From the cell containing the given text, extract its center point as (X, Y) coordinate. 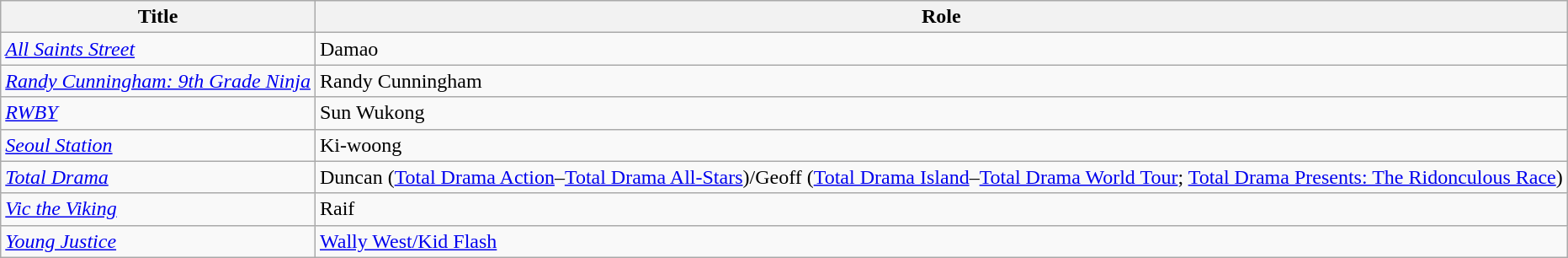
Ki-woong (941, 145)
Seoul Station (158, 145)
Role (941, 17)
Vic the Viking (158, 209)
Raif (941, 209)
Sun Wukong (941, 113)
Randy Cunningham (941, 81)
Total Drama (158, 177)
Duncan (Total Drama Action–Total Drama All-Stars)/Geoff (Total Drama Island–Total Drama World Tour; Total Drama Presents: The Ridonculous Race) (941, 177)
Randy Cunningham: 9th Grade Ninja (158, 81)
Title (158, 17)
Wally West/Kid Flash (941, 241)
All Saints Street (158, 49)
Damao (941, 49)
Young Justice (158, 241)
RWBY (158, 113)
